Provide the [X, Y] coordinate of the cell's center where the given text is located.  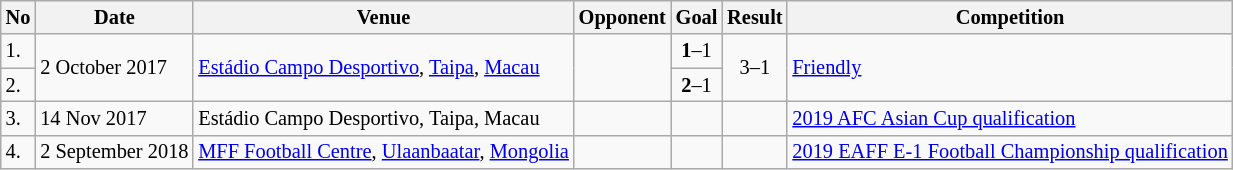
2 October 2017 [114, 68]
Goal [697, 17]
14 Nov 2017 [114, 118]
2 September 2018 [114, 152]
2019 AFC Asian Cup qualification [1010, 118]
Venue [383, 17]
1–1 [697, 51]
1. [18, 51]
2. [18, 85]
2019 EAFF E-1 Football Championship qualification [1010, 152]
4. [18, 152]
No [18, 17]
Date [114, 17]
Competition [1010, 17]
3–1 [754, 68]
Opponent [622, 17]
Result [754, 17]
2–1 [697, 85]
Friendly [1010, 68]
3. [18, 118]
MFF Football Centre, Ulaanbaatar, Mongolia [383, 152]
